Return the [X, Y] coordinate for the center point of the cell that contains the specified text.  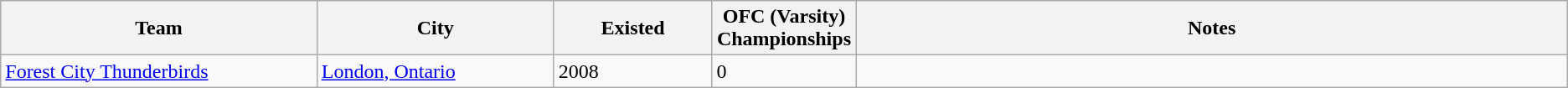
Forest City Thunderbirds [159, 71]
0 [784, 71]
City [436, 28]
OFC (Varsity) Championships [784, 28]
Team [159, 28]
2008 [633, 71]
Existed [633, 28]
London, Ontario [436, 71]
Notes [1211, 28]
